Provide the (x, y) coordinate of the cell's center where the given text is located.  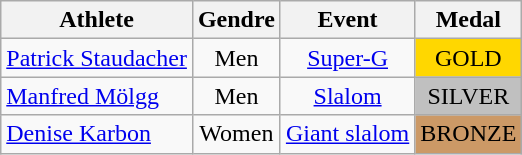
Super-G (347, 58)
GOLD (468, 58)
Event (347, 20)
Athlete (97, 20)
Medal (468, 20)
Gendre (236, 20)
Patrick Staudacher (97, 58)
Manfred Mölgg (97, 96)
Slalom (347, 96)
BRONZE (468, 134)
SILVER (468, 96)
Giant slalom (347, 134)
Denise Karbon (97, 134)
Women (236, 134)
